Output the (X, Y) coordinate of the center of the cell containing the given text.  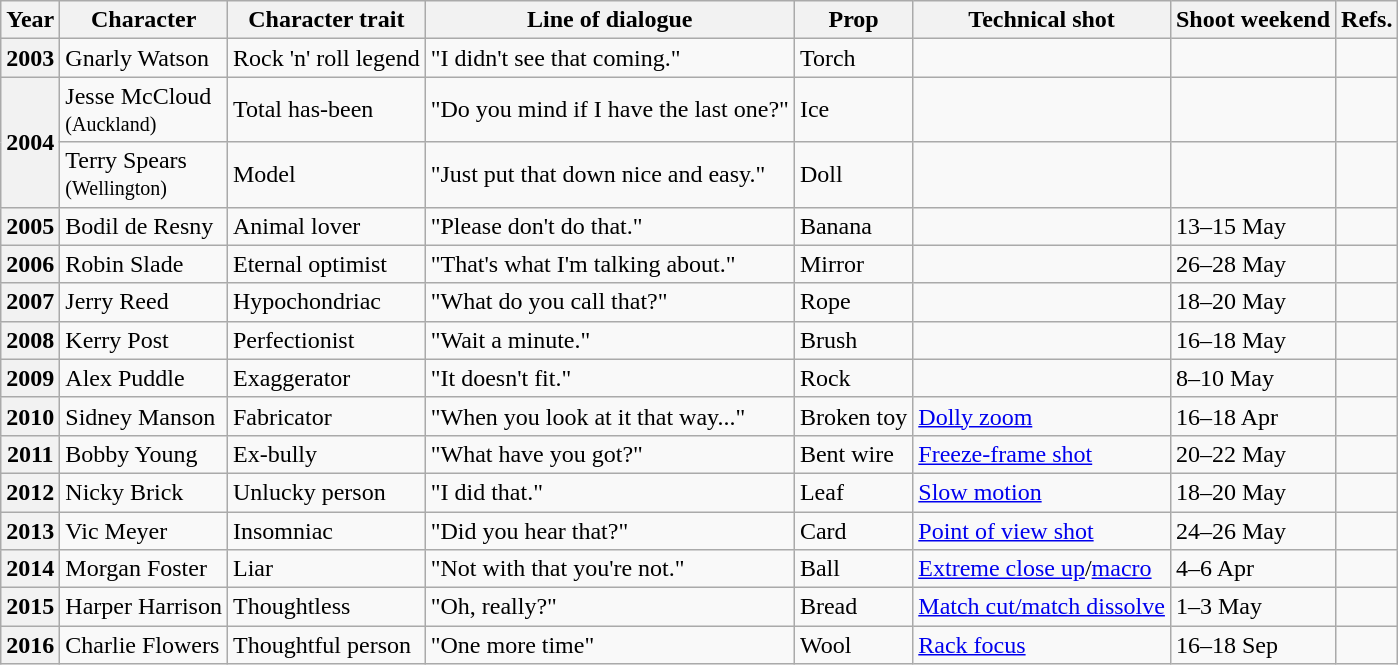
Line of dialogue (610, 20)
Charlie Flowers (144, 645)
4–6 Apr (1252, 569)
"That's what I'm talking about." (610, 264)
2008 (30, 340)
2005 (30, 226)
Torch (853, 58)
Harper Harrison (144, 607)
Ex-bully (326, 454)
Insomniac (326, 531)
Hypochondriac (326, 302)
"Do you mind if I have the last one?" (610, 110)
Thoughtful person (326, 645)
Bodil de Resny (144, 226)
Animal lover (326, 226)
Character (144, 20)
Ball (853, 569)
Sidney Manson (144, 416)
2004 (30, 142)
Robin Slade (144, 264)
"Oh, really?" (610, 607)
Wool (853, 645)
"I did that." (610, 492)
Mirror (853, 264)
Technical shot (1042, 20)
Rope (853, 302)
"Just put that down nice and easy." (610, 174)
Perfectionist (326, 340)
Gnarly Watson (144, 58)
Total has-been (326, 110)
16–18 Apr (1252, 416)
2007 (30, 302)
Model (326, 174)
Card (853, 531)
20–22 May (1252, 454)
16–18 May (1252, 340)
Terry Spears(Wellington) (144, 174)
"What have you got?" (610, 454)
Rack focus (1042, 645)
26–28 May (1252, 264)
2010 (30, 416)
16–18 Sep (1252, 645)
Doll (853, 174)
2003 (30, 58)
2012 (30, 492)
Alex Puddle (144, 378)
Extreme close up/macro (1042, 569)
Rock 'n' roll legend (326, 58)
Rock (853, 378)
Point of view shot (1042, 531)
Dolly zoom (1042, 416)
Ice (853, 110)
Eternal optimist (326, 264)
2015 (30, 607)
2011 (30, 454)
Bent wire (853, 454)
Shoot weekend (1252, 20)
Freeze-frame shot (1042, 454)
Thoughtless (326, 607)
"When you look at it that way..." (610, 416)
Broken toy (853, 416)
2009 (30, 378)
"I didn't see that coming." (610, 58)
8–10 May (1252, 378)
"Wait a minute." (610, 340)
Unlucky person (326, 492)
Fabricator (326, 416)
Brush (853, 340)
Jesse McCloud(Auckland) (144, 110)
"Please don't do that." (610, 226)
Match cut/match dissolve (1042, 607)
Bread (853, 607)
Nicky Brick (144, 492)
Prop (853, 20)
13–15 May (1252, 226)
Slow motion (1042, 492)
24–26 May (1252, 531)
Liar (326, 569)
"One more time" (610, 645)
Jerry Reed (144, 302)
Character trait (326, 20)
2016 (30, 645)
1–3 May (1252, 607)
Vic Meyer (144, 531)
Exaggerator (326, 378)
Bobby Young (144, 454)
Refs. (1367, 20)
Morgan Foster (144, 569)
Leaf (853, 492)
2006 (30, 264)
2013 (30, 531)
Year (30, 20)
"What do you call that?" (610, 302)
"It doesn't fit." (610, 378)
2014 (30, 569)
Banana (853, 226)
"Not with that you're not." (610, 569)
"Did you hear that?" (610, 531)
Kerry Post (144, 340)
